Detect which cell encompasses the target text, then output its (x, y) center coordinate. 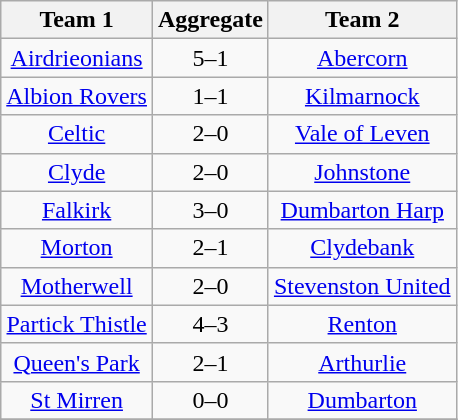
4–3 (210, 324)
Celtic (77, 134)
Morton (77, 248)
Dumbarton Harp (362, 210)
St Mirren (77, 400)
Albion Rovers (77, 96)
Stevenston United (362, 286)
Clydebank (362, 248)
Kilmarnock (362, 96)
3–0 (210, 210)
Renton (362, 324)
Vale of Leven (362, 134)
Team 1 (77, 20)
Team 2 (362, 20)
Aggregate (210, 20)
1–1 (210, 96)
Falkirk (77, 210)
Abercorn (362, 58)
0–0 (210, 400)
Motherwell (77, 286)
5–1 (210, 58)
Partick Thistle (77, 324)
Queen's Park (77, 362)
Clyde (77, 172)
Johnstone (362, 172)
Dumbarton (362, 400)
Airdrieonians (77, 58)
Arthurlie (362, 362)
